Capture the cell that displays the provided text and extract its (X, Y) central coordinate. 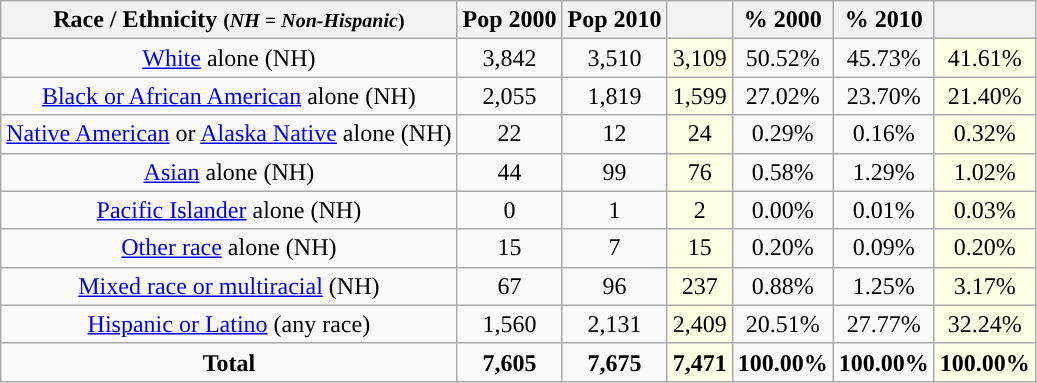
Asian alone (NH) (229, 172)
% 2010 (884, 20)
0.16% (884, 134)
24 (700, 134)
2 (700, 210)
1.25% (884, 286)
Other race alone (NH) (229, 248)
Pacific Islander alone (NH) (229, 210)
2,055 (510, 96)
32.24% (984, 324)
27.02% (782, 96)
99 (614, 172)
7,471 (700, 362)
76 (700, 172)
0.01% (884, 210)
1,819 (614, 96)
0.09% (884, 248)
7 (614, 248)
2,409 (700, 324)
1,599 (700, 96)
Black or African American alone (NH) (229, 96)
7,675 (614, 362)
2,131 (614, 324)
3,109 (700, 58)
% 2000 (782, 20)
1 (614, 210)
20.51% (782, 324)
67 (510, 286)
0.88% (782, 286)
Pop 2000 (510, 20)
0.03% (984, 210)
23.70% (884, 96)
Native American or Alaska Native alone (NH) (229, 134)
21.40% (984, 96)
Pop 2010 (614, 20)
3,842 (510, 58)
1.29% (884, 172)
Hispanic or Latino (any race) (229, 324)
44 (510, 172)
45.73% (884, 58)
Total (229, 362)
12 (614, 134)
0.29% (782, 134)
237 (700, 286)
0 (510, 210)
50.52% (782, 58)
96 (614, 286)
22 (510, 134)
Mixed race or multiracial (NH) (229, 286)
White alone (NH) (229, 58)
41.61% (984, 58)
0.00% (782, 210)
0.58% (782, 172)
1,560 (510, 324)
Race / Ethnicity (NH = Non-Hispanic) (229, 20)
7,605 (510, 362)
27.77% (884, 324)
3.17% (984, 286)
1.02% (984, 172)
3,510 (614, 58)
0.32% (984, 134)
